Output the (X, Y) coordinate of the center of the cell containing the given text.  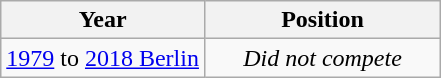
Did not compete (322, 58)
Year (103, 20)
1979 to 2018 Berlin (103, 58)
Position (322, 20)
